From the cell containing the given text, extract its center point as [X, Y] coordinate. 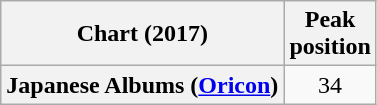
Peakposition [330, 34]
34 [330, 85]
Japanese Albums (Oricon) [142, 85]
Chart (2017) [142, 34]
